Return the [X, Y] coordinate for the center point of the cell that contains the specified text.  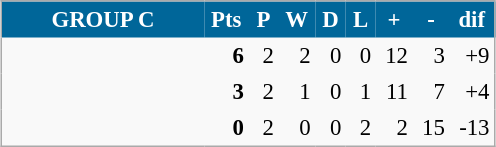
11 [394, 92]
+4 [472, 92]
GROUP C [102, 20]
P [263, 20]
L [361, 20]
Pts [226, 20]
+9 [472, 56]
W [296, 20]
15 [430, 128]
D [330, 20]
dif [472, 20]
- [430, 20]
12 [394, 56]
7 [430, 92]
6 [226, 56]
+ [394, 20]
-13 [472, 128]
